Output the [x, y] coordinate of the center of the cell containing the given text.  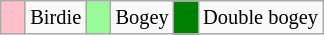
Birdie [56, 17]
Double bogey [260, 17]
Bogey [142, 17]
